Pinpoint the cell where the given text exists, returning its (X, Y) midpoint coordinate. 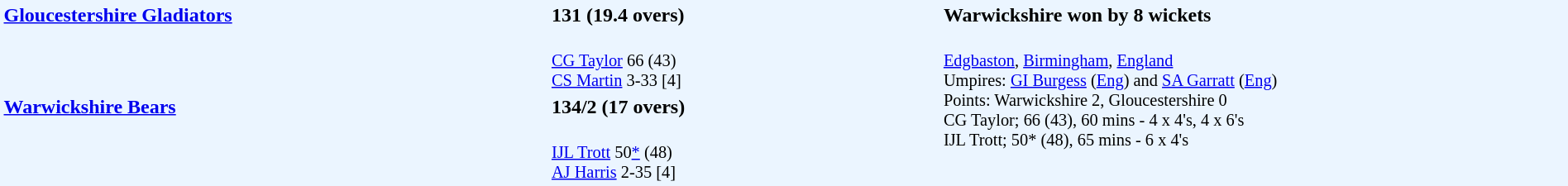
134/2 (17 overs) (744, 107)
Warwickshire Bears (275, 139)
131 (19.4 overs) (744, 15)
CG Taylor 66 (43) CS Martin 3-33 [4] (744, 61)
IJL Trott 50* (48) AJ Harris 2-35 [4] (744, 152)
Warwickshire won by 8 wickets (1254, 15)
Gloucestershire Gladiators (275, 47)
